Identify which cell holds the provided text, then report its (X, Y) central coordinate. 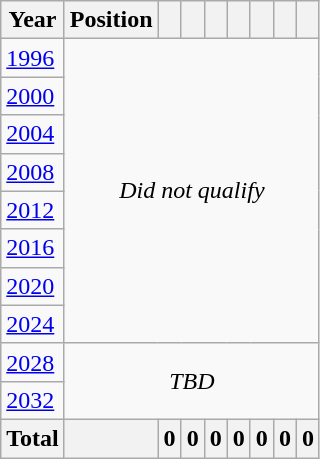
2032 (33, 400)
Position (111, 20)
2024 (33, 324)
1996 (33, 58)
2004 (33, 134)
2000 (33, 96)
Year (33, 20)
Did not qualify (192, 191)
2012 (33, 210)
2020 (33, 286)
2028 (33, 362)
TBD (192, 381)
Total (33, 438)
2016 (33, 248)
2008 (33, 172)
